Identify which cell holds the provided text, then report its (X, Y) central coordinate. 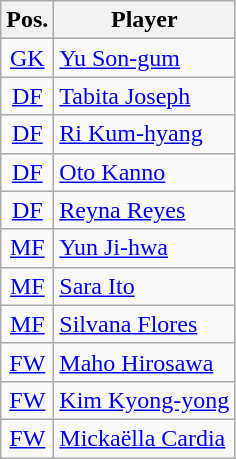
Maho Hirosawa (144, 362)
Yu Son-gum (144, 58)
Sara Ito (144, 286)
Mickaëlla Cardia (144, 438)
Oto Kanno (144, 172)
Yun Ji-hwa (144, 248)
Player (144, 20)
Ri Kum-hyang (144, 134)
Pos. (28, 20)
Tabita Joseph (144, 96)
Kim Kyong-yong (144, 400)
Reyna Reyes (144, 210)
Silvana Flores (144, 324)
GK (28, 58)
